Locate the cell with the specified text and output its (X, Y) center coordinate. 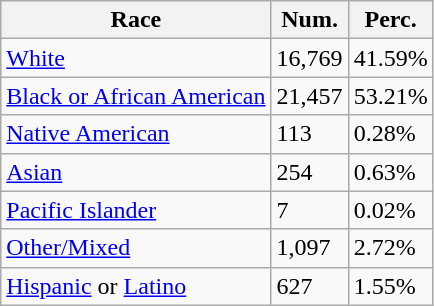
Race (136, 20)
16,769 (310, 58)
Asian (136, 172)
Native American (136, 134)
Black or African American (136, 96)
627 (310, 286)
113 (310, 134)
Perc. (390, 20)
21,457 (310, 96)
2.72% (390, 248)
254 (310, 172)
Hispanic or Latino (136, 286)
0.63% (390, 172)
0.02% (390, 210)
White (136, 58)
Other/Mixed (136, 248)
1,097 (310, 248)
0.28% (390, 134)
Num. (310, 20)
Pacific Islander (136, 210)
1.55% (390, 286)
41.59% (390, 58)
53.21% (390, 96)
7 (310, 210)
